Locate the cell with the specified text and output its (x, y) center coordinate. 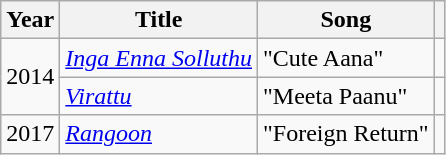
Rangoon (159, 134)
"Foreign Return" (346, 134)
Virattu (159, 96)
Song (346, 20)
Title (159, 20)
"Meeta Paanu" (346, 96)
Inga Enna Solluthu (159, 58)
Year (30, 20)
"Cute Aana" (346, 58)
2017 (30, 134)
2014 (30, 77)
